Determine the (x, y) coordinate at the center of the cell enclosing the given text.  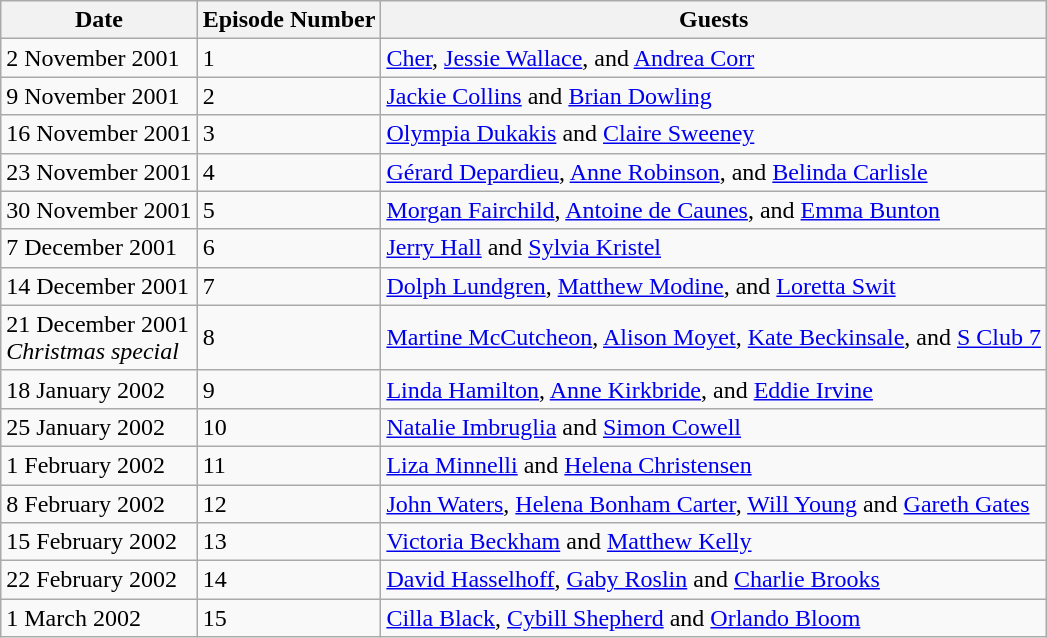
Victoria Beckham and Matthew Kelly (714, 542)
Martine McCutcheon, Alison Moyet, Kate Beckinsale, and S Club 7 (714, 338)
12 (289, 503)
8 February 2002 (99, 503)
2 (289, 96)
23 November 2001 (99, 172)
Natalie Imbruglia and Simon Cowell (714, 427)
David Hasselhoff, Gaby Roslin and Charlie Brooks (714, 580)
1 March 2002 (99, 618)
Jerry Hall and Sylvia Kristel (714, 248)
Guests (714, 20)
Liza Minnelli and Helena Christensen (714, 465)
22 February 2002 (99, 580)
1 (289, 58)
6 (289, 248)
25 January 2002 (99, 427)
3 (289, 134)
Gérard Depardieu, Anne Robinson, and Belinda Carlisle (714, 172)
14 (289, 580)
Dolph Lundgren, Matthew Modine, and Loretta Swit (714, 286)
Jackie Collins and Brian Dowling (714, 96)
9 November 2001 (99, 96)
5 (289, 210)
Morgan Fairchild, Antoine de Caunes, and Emma Bunton (714, 210)
Linda Hamilton, Anne Kirkbride, and Eddie Irvine (714, 389)
16 November 2001 (99, 134)
15 February 2002 (99, 542)
2 November 2001 (99, 58)
1 February 2002 (99, 465)
13 (289, 542)
14 December 2001 (99, 286)
21 December 2001Christmas special (99, 338)
Olympia Dukakis and Claire Sweeney (714, 134)
John Waters, Helena Bonham Carter, Will Young and Gareth Gates (714, 503)
Date (99, 20)
4 (289, 172)
11 (289, 465)
Cilla Black, Cybill Shepherd and Orlando Bloom (714, 618)
30 November 2001 (99, 210)
10 (289, 427)
7 (289, 286)
8 (289, 338)
18 January 2002 (99, 389)
7 December 2001 (99, 248)
Cher, Jessie Wallace, and Andrea Corr (714, 58)
15 (289, 618)
9 (289, 389)
Episode Number (289, 20)
